Return (X, Y) of the center of cell containing provided text 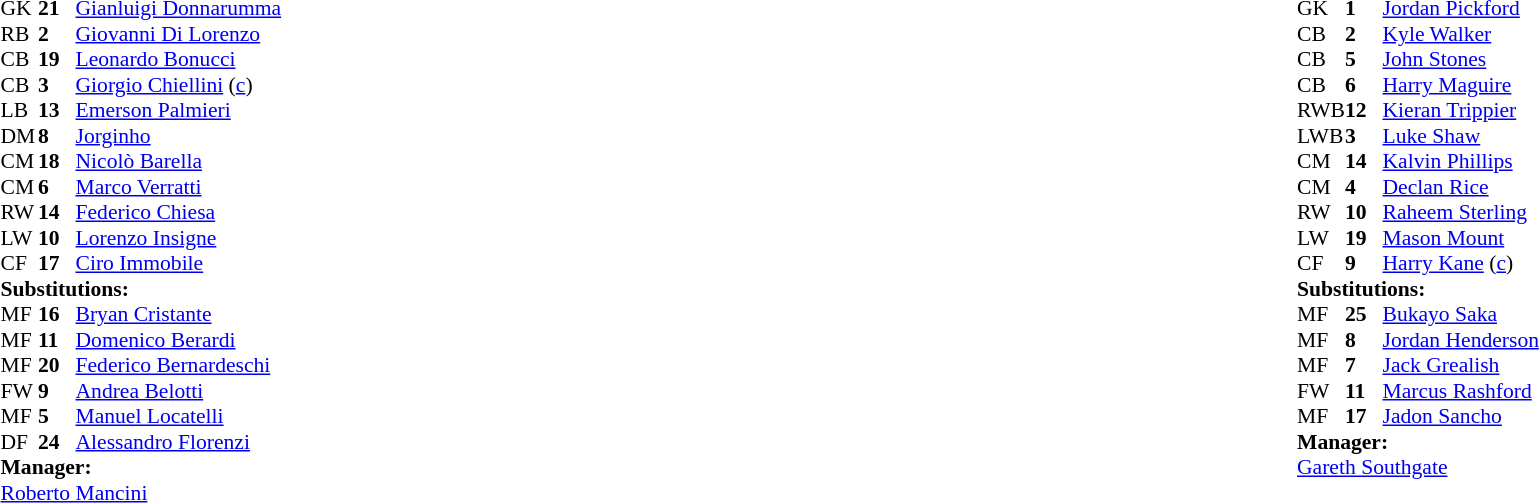
Mason Mount (1461, 238)
Bryan Cristante (179, 315)
Emerson Palmieri (179, 111)
Leonardo Bonucci (179, 59)
Bukayo Saka (1461, 315)
4 (1364, 187)
Gareth Southgate (1418, 467)
Kalvin Phillips (1461, 161)
13 (57, 111)
20 (57, 365)
Jadon Sancho (1461, 417)
Raheem Sterling (1461, 213)
Federico Chiesa (179, 213)
Lorenzo Insigne (179, 238)
LWB (1321, 136)
Federico Bernardeschi (179, 365)
Harry Maguire (1461, 85)
Jack Grealish (1461, 365)
Kyle Walker (1461, 34)
Domenico Berardi (179, 340)
Marco Verratti (179, 187)
Declan Rice (1461, 187)
18 (57, 161)
Alessandro Florenzi (179, 442)
Giorgio Chiellini (c) (179, 85)
Harry Kane (c) (1461, 263)
7 (1364, 365)
Ciro Immobile (179, 263)
Andrea Belotti (179, 391)
RB (19, 34)
Marcus Rashford (1461, 391)
DM (19, 136)
16 (57, 315)
Manuel Locatelli (179, 417)
Kieran Trippier (1461, 111)
Jordan Henderson (1461, 340)
Nicolò Barella (179, 161)
12 (1364, 111)
25 (1364, 315)
24 (57, 442)
RWB (1321, 111)
John Stones (1461, 59)
Giovanni Di Lorenzo (179, 34)
Luke Shaw (1461, 136)
DF (19, 442)
Jorginho (179, 136)
LB (19, 111)
